Determine the (x, y) coordinate at the center of the cell enclosing the given text.  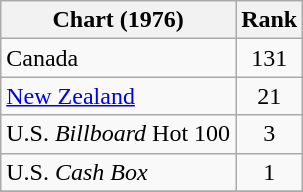
Rank (270, 20)
New Zealand (118, 96)
131 (270, 58)
U.S. Cash Box (118, 172)
3 (270, 134)
Canada (118, 58)
21 (270, 96)
Chart (1976) (118, 20)
U.S. Billboard Hot 100 (118, 134)
1 (270, 172)
